Capture the cell that displays the provided text and extract its (X, Y) central coordinate. 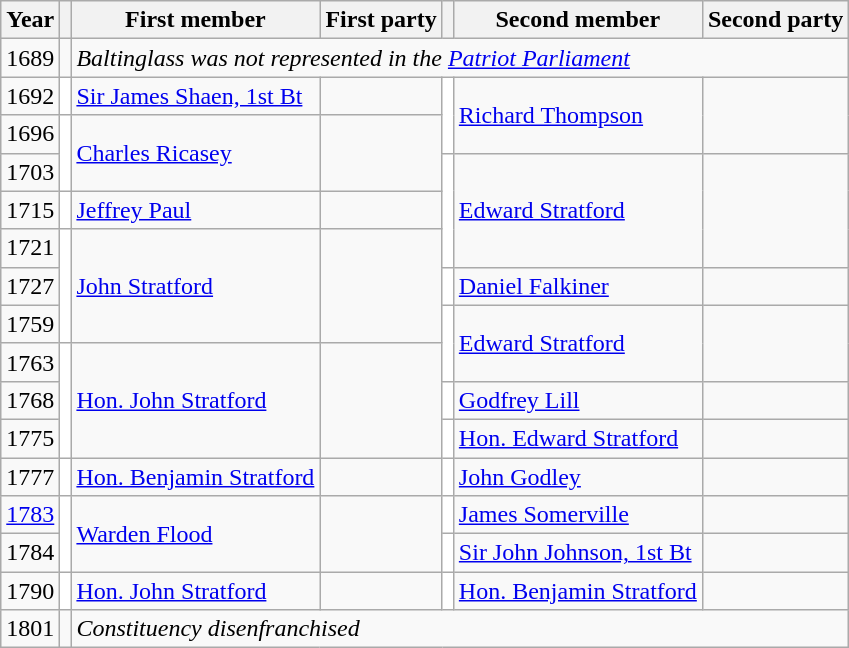
Jeffrey Paul (196, 210)
1763 (30, 362)
John Godley (578, 477)
Daniel Falkiner (578, 286)
First party (381, 20)
First member (196, 20)
Hon. Edward Stratford (578, 438)
Baltinglass was not represented in the Patriot Parliament (460, 58)
1777 (30, 477)
1783 (30, 515)
1790 (30, 591)
James Somerville (578, 515)
1692 (30, 96)
1759 (30, 324)
1689 (30, 58)
1727 (30, 286)
Warden Flood (196, 534)
Constituency disenfranchised (460, 629)
Sir James Shaen, 1st Bt (196, 96)
Second member (578, 20)
1784 (30, 553)
Charles Ricasey (196, 153)
1703 (30, 172)
1768 (30, 400)
Second party (775, 20)
1775 (30, 438)
1715 (30, 210)
1696 (30, 134)
Sir John Johnson, 1st Bt (578, 553)
Richard Thompson (578, 115)
John Stratford (196, 286)
1801 (30, 629)
Year (30, 20)
1721 (30, 248)
Godfrey Lill (578, 400)
